Return the (X, Y) coordinate for the center point of the cell that contains the specified text.  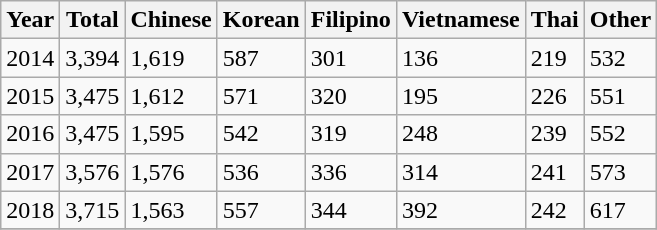
241 (554, 172)
573 (620, 172)
Total (92, 20)
571 (261, 96)
242 (554, 210)
392 (460, 210)
587 (261, 58)
551 (620, 96)
2014 (30, 58)
Chinese (171, 20)
Filipino (350, 20)
2018 (30, 210)
3,715 (92, 210)
248 (460, 134)
2016 (30, 134)
557 (261, 210)
Other (620, 20)
617 (620, 210)
344 (350, 210)
2015 (30, 96)
1,595 (171, 134)
552 (620, 134)
219 (554, 58)
2017 (30, 172)
3,394 (92, 58)
136 (460, 58)
Korean (261, 20)
Vietnamese (460, 20)
542 (261, 134)
314 (460, 172)
Thai (554, 20)
532 (620, 58)
301 (350, 58)
1,619 (171, 58)
1,612 (171, 96)
Year (30, 20)
195 (460, 96)
336 (350, 172)
320 (350, 96)
239 (554, 134)
536 (261, 172)
1,563 (171, 210)
319 (350, 134)
3,576 (92, 172)
226 (554, 96)
1,576 (171, 172)
